Find where the given text appears and provide that cell's center as [X, Y] coordinate. 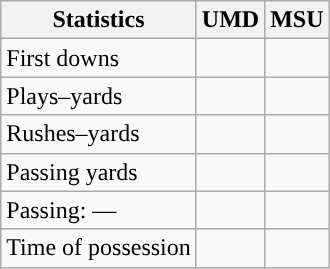
MSU [297, 20]
Plays–yards [99, 96]
Rushes–yards [99, 134]
Time of possession [99, 248]
First downs [99, 58]
UMD [230, 20]
Passing yards [99, 172]
Passing: –– [99, 210]
Statistics [99, 20]
